Capture the cell that displays the provided text and extract its (x, y) central coordinate. 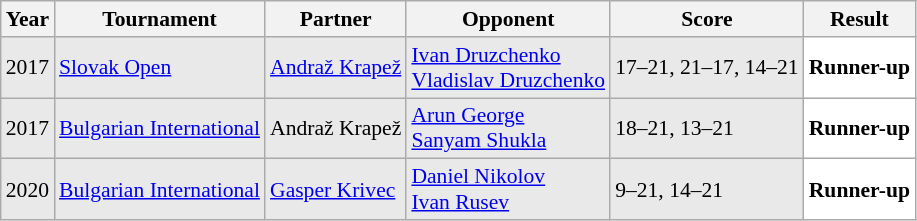
9–21, 14–21 (707, 190)
Slovak Open (160, 68)
Ivan Druzchenko Vladislav Druzchenko (508, 68)
Result (860, 19)
18–21, 13–21 (707, 128)
Year (28, 19)
Arun George Sanyam Shukla (508, 128)
Opponent (508, 19)
Daniel Nikolov Ivan Rusev (508, 190)
2020 (28, 190)
17–21, 21–17, 14–21 (707, 68)
Partner (336, 19)
Score (707, 19)
Gasper Krivec (336, 190)
Tournament (160, 19)
